Pinpoint the cell where the given text exists, returning its (X, Y) midpoint coordinate. 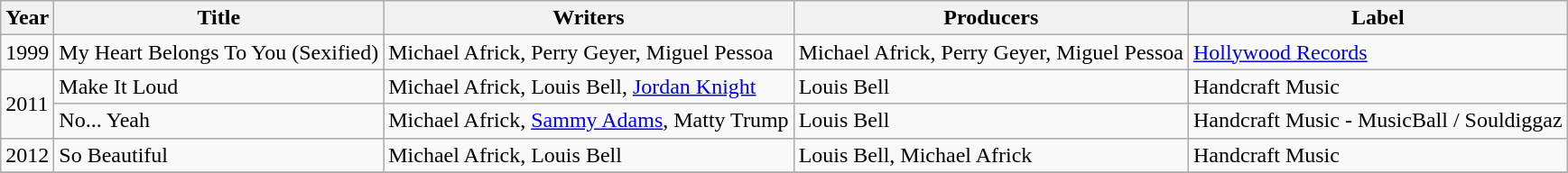
Writers (589, 18)
Year (27, 18)
Producers (991, 18)
Hollywood Records (1378, 52)
2011 (27, 104)
Title (218, 18)
Make It Loud (218, 86)
Handcraft Music - MusicBall / Souldiggaz (1378, 121)
Michael Africk, Louis Bell, Jordan Knight (589, 86)
My Heart Belongs To You (Sexified) (218, 52)
Label (1378, 18)
Michael Africk, Sammy Adams, Matty Trump (589, 121)
Michael Africk, Louis Bell (589, 155)
So Beautiful (218, 155)
1999 (27, 52)
Louis Bell, Michael Africk (991, 155)
No... Yeah (218, 121)
2012 (27, 155)
